Determine the [x, y] coordinate at the center of the cell enclosing the given text.  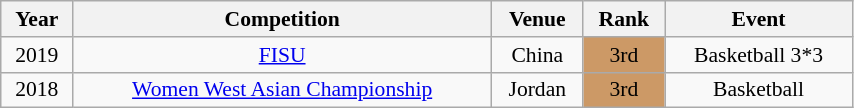
Venue [538, 19]
2019 [37, 55]
Jordan [538, 90]
Competition [282, 19]
China [538, 55]
Year [37, 19]
Basketball 3*3 [759, 55]
Basketball [759, 90]
FISU [282, 55]
Event [759, 19]
Rank [624, 19]
Women West Asian Championship [282, 90]
2018 [37, 90]
